Return the [X, Y] coordinate for the center point of the cell that contains the specified text.  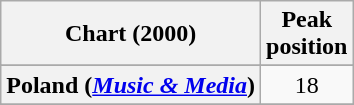
Poland (Music & Media) [131, 85]
Peakposition [307, 34]
18 [307, 85]
Chart (2000) [131, 34]
